Output the [X, Y] coordinate of the center of the cell containing the given text.  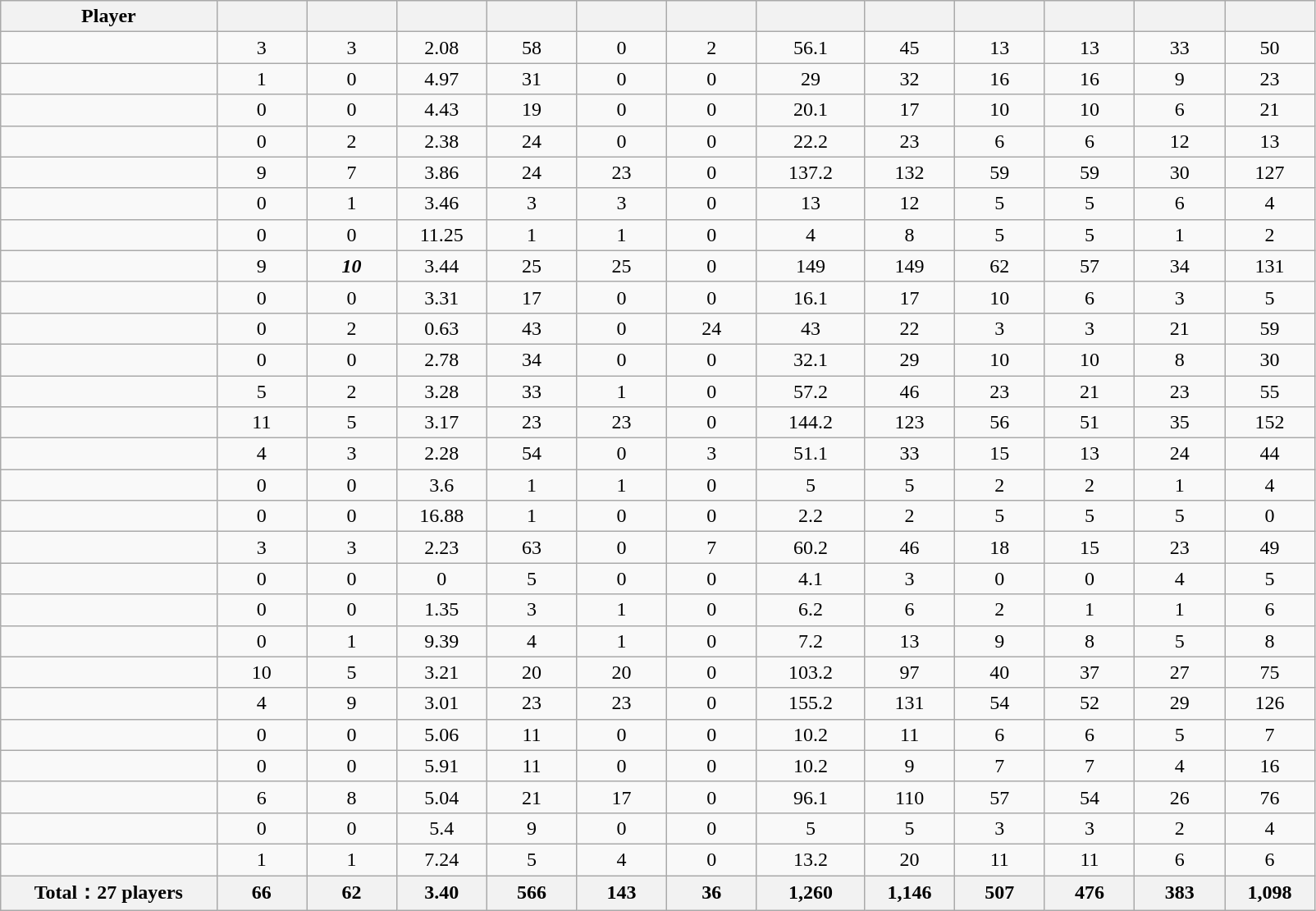
22 [910, 328]
5.06 [441, 735]
127 [1270, 172]
45 [910, 48]
2.2 [811, 516]
3.17 [441, 423]
1,260 [811, 893]
132 [910, 172]
Total：27 players [108, 893]
22.2 [811, 141]
13.2 [811, 859]
4.97 [441, 79]
58 [532, 48]
123 [910, 423]
66 [262, 893]
3.46 [441, 204]
0.63 [441, 328]
11.25 [441, 235]
3.28 [441, 391]
152 [1270, 423]
27 [1180, 672]
566 [532, 893]
52 [1090, 703]
76 [1270, 797]
75 [1270, 672]
3.86 [441, 172]
3.21 [441, 672]
476 [1090, 893]
37 [1090, 672]
4.1 [811, 579]
51.1 [811, 454]
155.2 [811, 703]
57.2 [811, 391]
16.88 [441, 516]
110 [910, 797]
7.2 [811, 641]
Player [108, 16]
1,146 [910, 893]
18 [999, 547]
143 [622, 893]
507 [999, 893]
40 [999, 672]
26 [1180, 797]
44 [1270, 454]
20.1 [811, 110]
9.39 [441, 641]
144.2 [811, 423]
50 [1270, 48]
3.01 [441, 703]
383 [1180, 893]
36 [711, 893]
7.24 [441, 859]
1,098 [1270, 893]
103.2 [811, 672]
96.1 [811, 797]
4.43 [441, 110]
35 [1180, 423]
51 [1090, 423]
5.4 [441, 828]
2.23 [441, 547]
56 [999, 423]
2.08 [441, 48]
16.1 [811, 297]
19 [532, 110]
31 [532, 79]
3.31 [441, 297]
5.91 [441, 766]
63 [532, 547]
1.35 [441, 610]
3.44 [441, 266]
55 [1270, 391]
32 [910, 79]
56.1 [811, 48]
2.78 [441, 359]
6.2 [811, 610]
97 [910, 672]
137.2 [811, 172]
49 [1270, 547]
60.2 [811, 547]
2.28 [441, 454]
126 [1270, 703]
2.38 [441, 141]
32.1 [811, 359]
3.6 [441, 485]
3.40 [441, 893]
5.04 [441, 797]
